Identify which cell holds the provided text, then report its [X, Y] central coordinate. 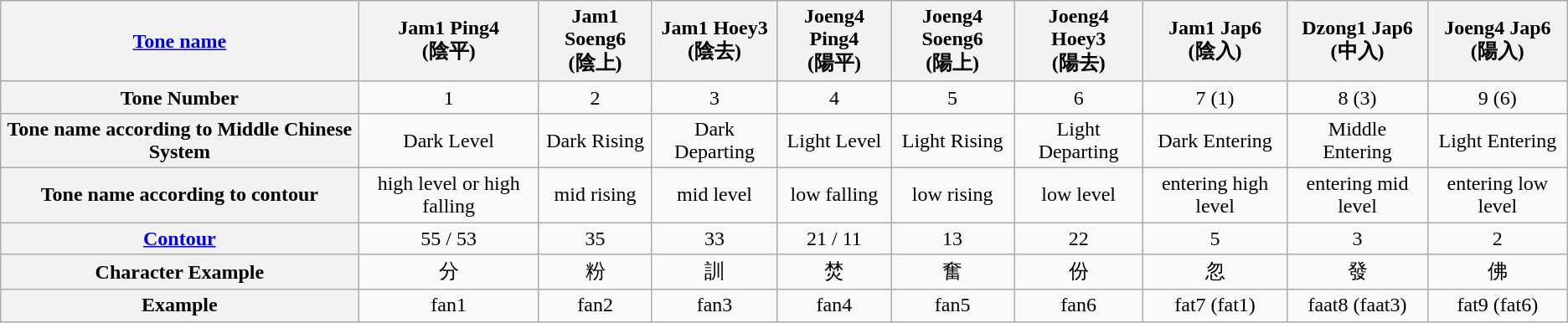
1 [449, 97]
fat7 (fat1) [1215, 305]
low rising [953, 194]
Light Departing [1079, 141]
fan3 [715, 305]
粉 [595, 273]
Joeng4 Hoey3(陽去) [1079, 42]
33 [715, 238]
Dark Departing [715, 141]
entering high level [1215, 194]
13 [953, 238]
分 [449, 273]
Jam1 Soeng6(陰上) [595, 42]
8 (3) [1358, 97]
Tone Number [179, 97]
Joeng4 Soeng6(陽上) [953, 42]
6 [1079, 97]
Middle Entering [1358, 141]
35 [595, 238]
Dark Level [449, 141]
mid rising [595, 194]
Jam1 Hoey3(陰去) [715, 42]
fat9 (fat6) [1498, 305]
Dzong1 Jap6(中入) [1358, 42]
份 [1079, 273]
21 / 11 [834, 238]
fan2 [595, 305]
high level or high falling [449, 194]
Jam1 Ping4(陰平) [449, 42]
Joeng4 Jap6(陽入) [1498, 42]
Light Entering [1498, 141]
7 (1) [1215, 97]
low falling [834, 194]
Light Level [834, 141]
fan4 [834, 305]
奮 [953, 273]
Dark Entering [1215, 141]
fan1 [449, 305]
Tone name according to contour [179, 194]
entering low level [1498, 194]
22 [1079, 238]
Dark Rising [595, 141]
Character Example [179, 273]
Jam1 Jap6(陰入) [1215, 42]
low level [1079, 194]
發 [1358, 273]
faat8 (faat3) [1358, 305]
4 [834, 97]
焚 [834, 273]
佛 [1498, 273]
Tone name according to Middle Chinese System [179, 141]
忽 [1215, 273]
Example [179, 305]
Light Rising [953, 141]
fan6 [1079, 305]
訓 [715, 273]
Contour [179, 238]
fan5 [953, 305]
55 / 53 [449, 238]
entering mid level [1358, 194]
Tone name [179, 42]
Joeng4 Ping4(陽平) [834, 42]
9 (6) [1498, 97]
mid level [715, 194]
